Return [x, y] of the center of cell containing provided text 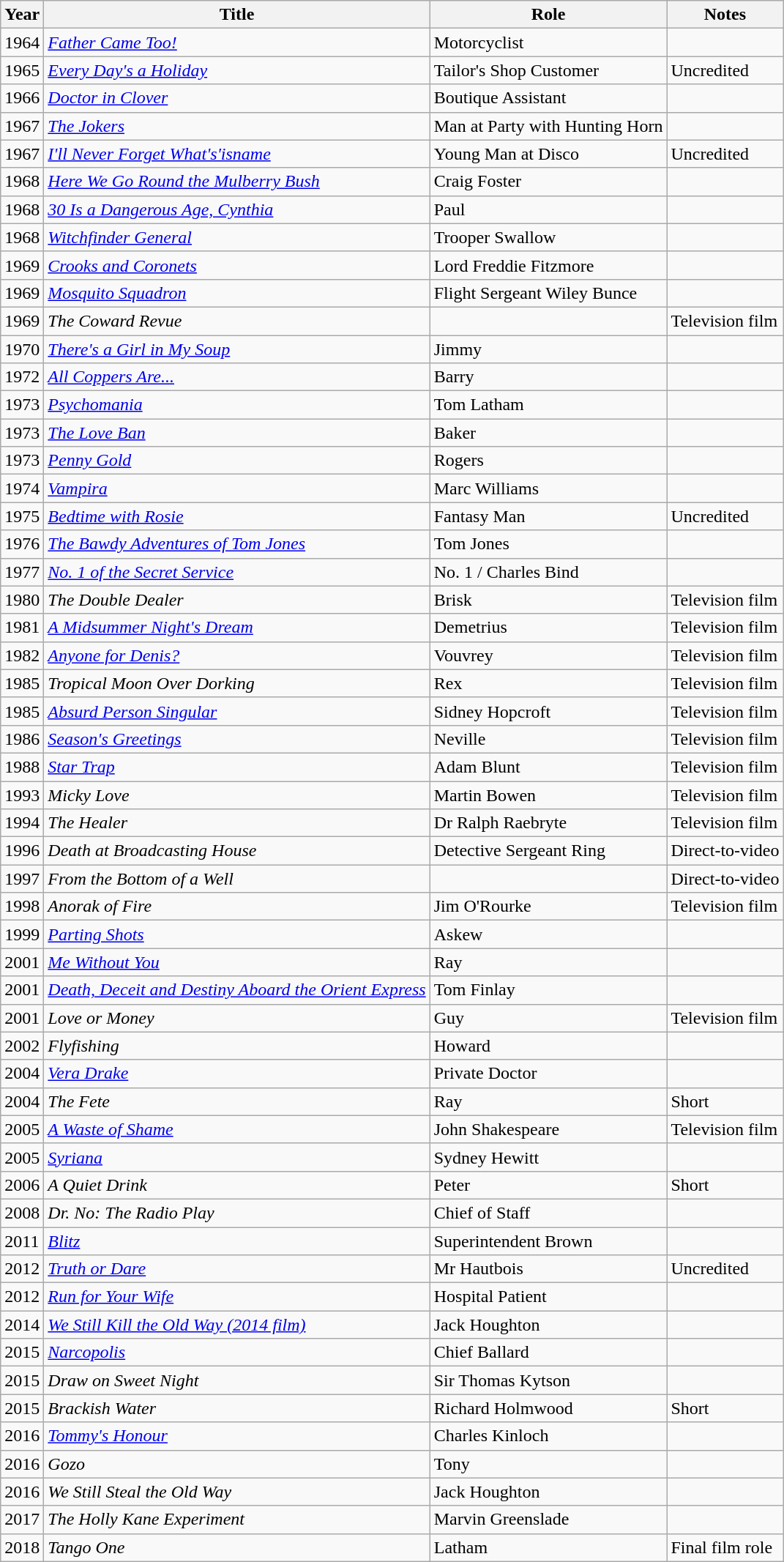
Flyfishing [237, 1046]
1977 [22, 572]
2014 [22, 1325]
Sir Thomas Kytson [548, 1380]
1965 [22, 70]
Anorak of Fire [237, 907]
2011 [22, 1241]
2006 [22, 1185]
1964 [22, 42]
Young Man at Disco [548, 154]
Marc Williams [548, 488]
Crooks and Coronets [237, 265]
Askew [548, 934]
Mr Hautbois [548, 1269]
Richard Holmwood [548, 1408]
Blitz [237, 1241]
Bedtime with Rosie [237, 516]
Demetrius [548, 628]
Draw on Sweet Night [237, 1380]
Father Came Too! [237, 42]
The Healer [237, 823]
1976 [22, 544]
Role [548, 15]
Flight Sergeant Wiley Bunce [548, 293]
Chief of Staff [548, 1213]
Marvin Greenslade [548, 1520]
Narcopolis [237, 1353]
Title [237, 15]
Season's Greetings [237, 739]
Here We Go Round the Mulberry Bush [237, 182]
We Still Kill the Old Way (2014 film) [237, 1325]
All Coppers Are... [237, 377]
1998 [22, 907]
1975 [22, 516]
Tom Latham [548, 405]
2018 [22, 1547]
Private Doctor [548, 1074]
Vampira [237, 488]
Final film role [725, 1547]
1994 [22, 823]
From the Bottom of a Well [237, 879]
Love or Money [237, 1018]
Guy [548, 1018]
Tango One [237, 1547]
Superintendent Brown [548, 1241]
Sidney Hopcroft [548, 711]
Fantasy Man [548, 516]
The Double Dealer [237, 600]
Psychomania [237, 405]
The Coward Revue [237, 321]
Detective Sergeant Ring [548, 851]
There's a Girl in My Soup [237, 349]
Anyone for Denis? [237, 655]
30 Is a Dangerous Age, Cynthia [237, 209]
2017 [22, 1520]
Motorcyclist [548, 42]
Trooper Swallow [548, 237]
Notes [725, 15]
2008 [22, 1213]
Sydney Hewitt [548, 1157]
1972 [22, 377]
Lord Freddie Fitzmore [548, 265]
Syriana [237, 1157]
1993 [22, 795]
Star Trap [237, 767]
Parting Shots [237, 934]
Witchfinder General [237, 237]
Run for Your Wife [237, 1297]
Neville [548, 739]
1974 [22, 488]
Paul [548, 209]
Dr. No: The Radio Play [237, 1213]
Jim O'Rourke [548, 907]
The Fete [237, 1101]
1980 [22, 600]
Tom Finlay [548, 990]
Charles Kinloch [548, 1436]
No. 1 of the Secret Service [237, 572]
Craig Foster [548, 182]
Mosquito Squadron [237, 293]
1997 [22, 879]
Vera Drake [237, 1074]
Tony [548, 1464]
1999 [22, 934]
Baker [548, 433]
1996 [22, 851]
Absurd Person Singular [237, 711]
Death at Broadcasting House [237, 851]
Adam Blunt [548, 767]
Tailor's Shop Customer [548, 70]
Me Without You [237, 962]
Latham [548, 1547]
Penny Gold [237, 461]
Brisk [548, 600]
1981 [22, 628]
The Jokers [237, 126]
2002 [22, 1046]
Boutique Assistant [548, 98]
1966 [22, 98]
Every Day's a Holiday [237, 70]
Rogers [548, 461]
Tropical Moon Over Dorking [237, 683]
The Bawdy Adventures of Tom Jones [237, 544]
Dr Ralph Raebryte [548, 823]
Barry [548, 377]
Death, Deceit and Destiny Aboard the Orient Express [237, 990]
Tommy's Honour [237, 1436]
A Quiet Drink [237, 1185]
We Still Steal the Old Way [237, 1492]
Rex [548, 683]
Martin Bowen [548, 795]
Tom Jones [548, 544]
Peter [548, 1185]
I'll Never Forget What's'isname [237, 154]
John Shakespeare [548, 1129]
Year [22, 15]
Man at Party with Hunting Horn [548, 126]
A Waste of Shame [237, 1129]
Doctor in Clover [237, 98]
Hospital Patient [548, 1297]
Vouvrey [548, 655]
The Love Ban [237, 433]
A Midsummer Night's Dream [237, 628]
1988 [22, 767]
Jimmy [548, 349]
Brackish Water [237, 1408]
1982 [22, 655]
Micky Love [237, 795]
Howard [548, 1046]
1986 [22, 739]
Chief Ballard [548, 1353]
Truth or Dare [237, 1269]
Gozo [237, 1464]
1970 [22, 349]
No. 1 / Charles Bind [548, 572]
The Holly Kane Experiment [237, 1520]
